From the cell containing the given text, extract its center point as [X, Y] coordinate. 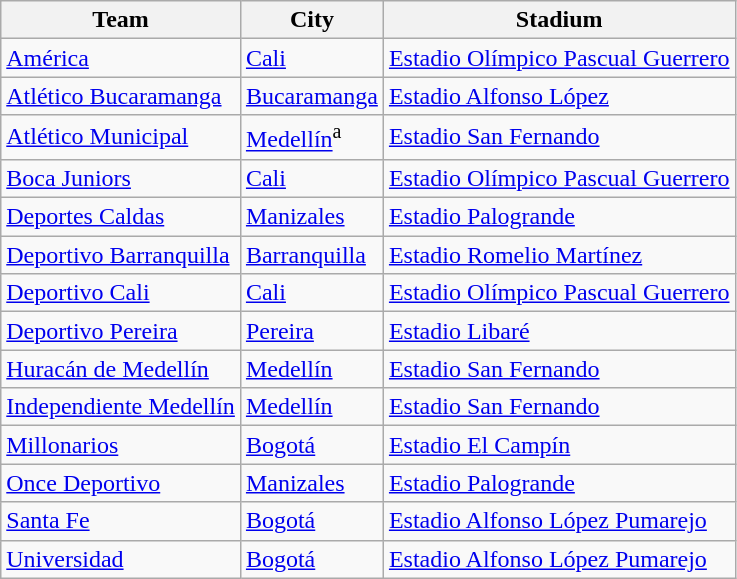
Medellína [312, 138]
Atlético Municipal [121, 138]
Independiente Medellín [121, 407]
Santa Fe [121, 521]
América [121, 58]
Team [121, 20]
Millonarios [121, 445]
Universidad [121, 559]
Deportivo Barranquilla [121, 255]
Estadio Alfonso López [559, 96]
Huracán de Medellín [121, 369]
Deportes Caldas [121, 217]
Estadio El Campín [559, 445]
Barranquilla [312, 255]
Deportivo Pereira [121, 331]
Stadium [559, 20]
Once Deportivo [121, 483]
Atlético Bucaramanga [121, 96]
Estadio Romelio Martínez [559, 255]
Bucaramanga [312, 96]
Pereira [312, 331]
Deportivo Cali [121, 293]
Boca Juniors [121, 178]
City [312, 20]
Estadio Libaré [559, 331]
